Search for the cell housing the specified text and yield its [X, Y] center coordinate. 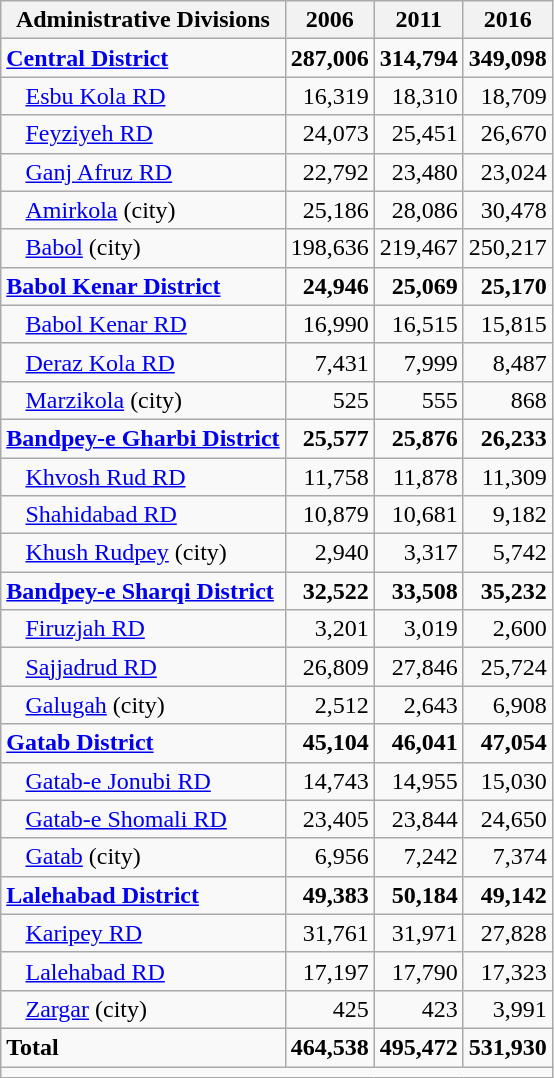
2,940 [330, 553]
25,186 [330, 210]
Central District [143, 58]
Bandpey-e Gharbi District [143, 438]
25,451 [418, 134]
10,879 [330, 515]
23,405 [330, 819]
23,844 [418, 819]
23,024 [508, 172]
525 [330, 400]
2,600 [508, 629]
16,319 [330, 96]
45,104 [330, 743]
Babol (city) [143, 248]
3,201 [330, 629]
2011 [418, 20]
423 [418, 1009]
Deraz Kola RD [143, 362]
49,142 [508, 895]
464,538 [330, 1047]
Firuzjah RD [143, 629]
Gatab-e Jonubi RD [143, 781]
50,184 [418, 895]
14,743 [330, 781]
25,876 [418, 438]
Babol Kenar RD [143, 324]
33,508 [418, 591]
555 [418, 400]
868 [508, 400]
25,577 [330, 438]
30,478 [508, 210]
32,522 [330, 591]
35,232 [508, 591]
31,761 [330, 933]
2,512 [330, 705]
18,310 [418, 96]
26,233 [508, 438]
28,086 [418, 210]
2,643 [418, 705]
Total [143, 1047]
17,323 [508, 971]
46,041 [418, 743]
3,317 [418, 553]
27,846 [418, 667]
Lalehabad District [143, 895]
10,681 [418, 515]
24,946 [330, 286]
47,054 [508, 743]
Amirkola (city) [143, 210]
3,991 [508, 1009]
7,242 [418, 857]
Galugah (city) [143, 705]
314,794 [418, 58]
11,878 [418, 477]
495,472 [418, 1047]
9,182 [508, 515]
14,955 [418, 781]
17,197 [330, 971]
Babol Kenar District [143, 286]
16,515 [418, 324]
Gatab-e Shomali RD [143, 819]
26,809 [330, 667]
Marzikola (city) [143, 400]
26,670 [508, 134]
6,908 [508, 705]
5,742 [508, 553]
3,019 [418, 629]
Zargar (city) [143, 1009]
Esbu Kola RD [143, 96]
7,431 [330, 362]
7,999 [418, 362]
23,480 [418, 172]
Gatab District [143, 743]
2006 [330, 20]
24,073 [330, 134]
Karipey RD [143, 933]
7,374 [508, 857]
11,758 [330, 477]
24,650 [508, 819]
Ganj Afruz RD [143, 172]
31,971 [418, 933]
18,709 [508, 96]
25,069 [418, 286]
425 [330, 1009]
Feyziyeh RD [143, 134]
349,098 [508, 58]
Gatab (city) [143, 857]
250,217 [508, 248]
15,815 [508, 324]
Khvosh Rud RD [143, 477]
17,790 [418, 971]
2016 [508, 20]
16,990 [330, 324]
27,828 [508, 933]
25,170 [508, 286]
219,467 [418, 248]
Bandpey-e Sharqi District [143, 591]
49,383 [330, 895]
6,956 [330, 857]
8,487 [508, 362]
Lalehabad RD [143, 971]
Shahidabad RD [143, 515]
15,030 [508, 781]
Administrative Divisions [143, 20]
198,636 [330, 248]
531,930 [508, 1047]
Khush Rudpey (city) [143, 553]
Sajjadrud RD [143, 667]
25,724 [508, 667]
287,006 [330, 58]
22,792 [330, 172]
11,309 [508, 477]
